Capture the cell that displays the provided text and extract its [X, Y] central coordinate. 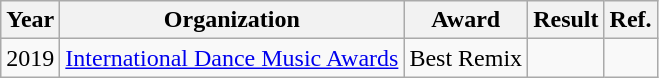
International Dance Music Awards [232, 58]
Ref. [630, 20]
2019 [30, 58]
Year [30, 20]
Best Remix [466, 58]
Organization [232, 20]
Award [466, 20]
Result [566, 20]
